Return (x, y) of the center of cell containing provided text 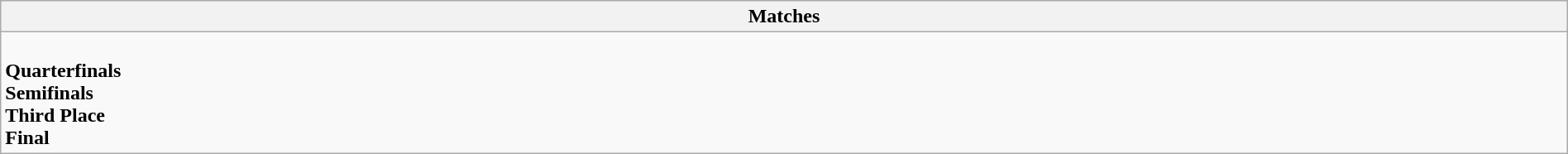
Matches (784, 17)
Quarterfinals Semifinals Third Place Final (784, 93)
